Find where the given text appears and provide that cell's center as (X, Y) coordinate. 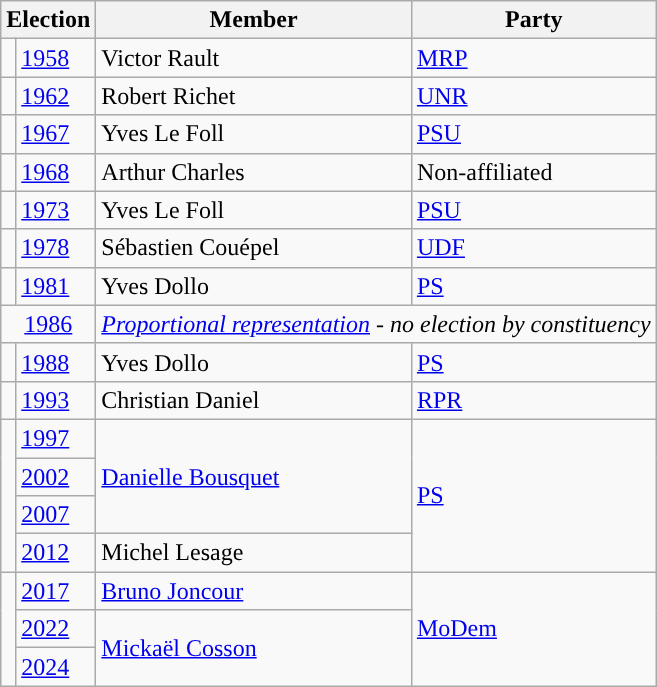
1978 (56, 248)
Election (48, 20)
Member (254, 20)
Arthur Charles (254, 172)
Mickaël Cosson (254, 648)
UNR (534, 96)
MRP (534, 58)
Party (534, 20)
2012 (56, 553)
1973 (56, 210)
Christian Daniel (254, 400)
Robert Richet (254, 96)
Victor Rault (254, 58)
2022 (56, 629)
1967 (56, 134)
1997 (56, 438)
1993 (56, 400)
Bruno Joncour (254, 591)
2002 (56, 477)
1986 (48, 324)
1988 (56, 362)
2024 (56, 667)
UDF (534, 248)
Michel Lesage (254, 553)
Proportional representation - no election by constituency (376, 324)
MoDem (534, 629)
Non-affiliated (534, 172)
Sébastien Couépel (254, 248)
Danielle Bousquet (254, 476)
1981 (56, 286)
2007 (56, 515)
1958 (56, 58)
RPR (534, 400)
2017 (56, 591)
1968 (56, 172)
1962 (56, 96)
